Find where the given text appears and provide that cell's center as (x, y) coordinate. 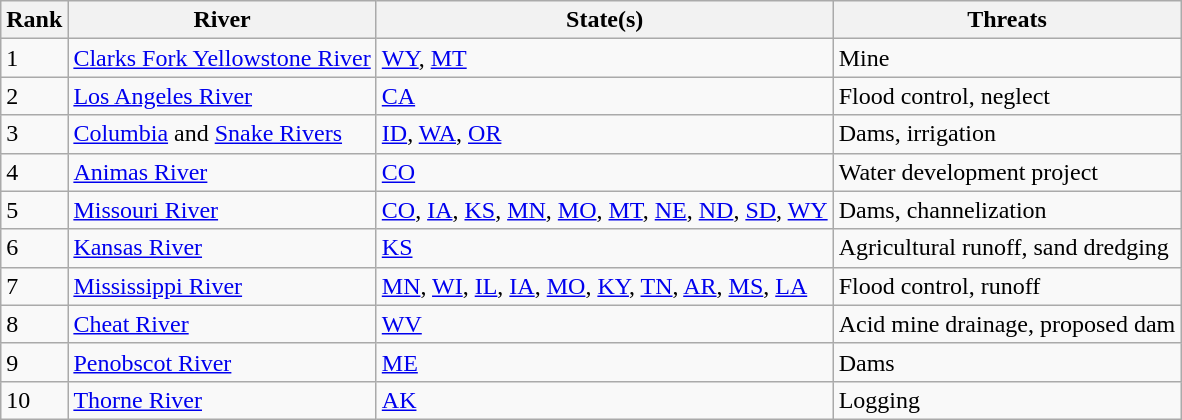
Acid mine drainage, proposed dam (1007, 324)
ME (604, 362)
7 (34, 286)
Dams, channelization (1007, 210)
Los Angeles River (222, 96)
KS (604, 248)
CO (604, 172)
Logging (1007, 400)
AK (604, 400)
Agricultural runoff, sand dredging (1007, 248)
Clarks Fork Yellowstone River (222, 58)
ID, WA, OR (604, 134)
Kansas River (222, 248)
10 (34, 400)
2 (34, 96)
Missouri River (222, 210)
Animas River (222, 172)
3 (34, 134)
Rank (34, 20)
Penobscot River (222, 362)
WY, MT (604, 58)
Threats (1007, 20)
WV (604, 324)
MN, WI, IL, IA, MO, KY, TN, AR, MS, LA (604, 286)
6 (34, 248)
5 (34, 210)
Columbia and Snake Rivers (222, 134)
Dams, irrigation (1007, 134)
State(s) (604, 20)
Dams (1007, 362)
CA (604, 96)
Thorne River (222, 400)
Flood control, neglect (1007, 96)
Flood control, runoff (1007, 286)
Cheat River (222, 324)
9 (34, 362)
1 (34, 58)
Mississippi River (222, 286)
River (222, 20)
CO, IA, KS, MN, MO, MT, NE, ND, SD, WY (604, 210)
Mine (1007, 58)
4 (34, 172)
Water development project (1007, 172)
8 (34, 324)
